Capture the cell that displays the provided text and extract its [X, Y] central coordinate. 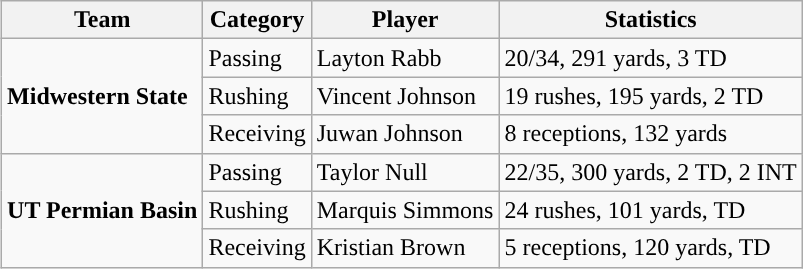
Category [257, 20]
Layton Rabb [405, 58]
Player [405, 20]
8 receptions, 132 yards [650, 134]
Vincent Johnson [405, 96]
Midwestern State [102, 96]
Marquis Simmons [405, 210]
Statistics [650, 20]
22/35, 300 yards, 2 TD, 2 INT [650, 172]
5 receptions, 120 yards, TD [650, 248]
Kristian Brown [405, 248]
24 rushes, 101 yards, TD [650, 210]
20/34, 291 yards, 3 TD [650, 58]
Team [102, 20]
19 rushes, 195 yards, 2 TD [650, 96]
Taylor Null [405, 172]
Juwan Johnson [405, 134]
UT Permian Basin [102, 210]
